Detect which cell encompasses the target text, then output its [X, Y] center coordinate. 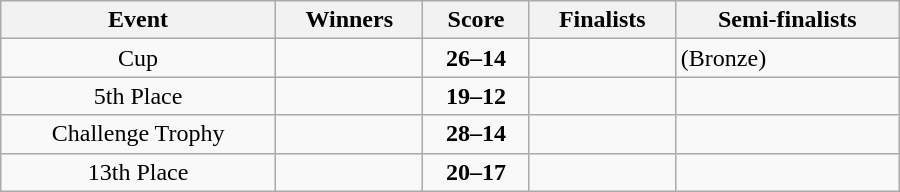
Finalists [602, 20]
Winners [348, 20]
28–14 [476, 134]
Semi-finalists [787, 20]
26–14 [476, 58]
Score [476, 20]
Cup [138, 58]
19–12 [476, 96]
(Bronze) [787, 58]
20–17 [476, 172]
13th Place [138, 172]
5th Place [138, 96]
Event [138, 20]
Challenge Trophy [138, 134]
